Pinpoint the cell where the given text exists, returning its [x, y] midpoint coordinate. 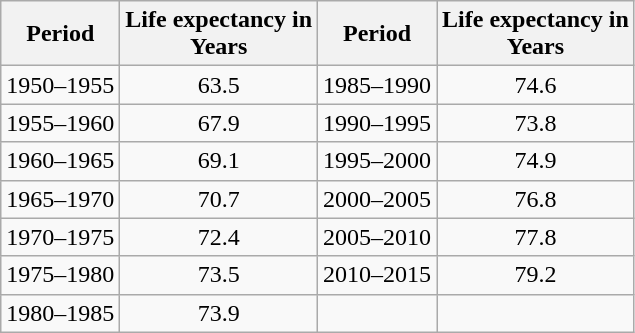
74.9 [536, 161]
73.9 [219, 313]
63.5 [219, 85]
74.6 [536, 85]
2000–2005 [378, 199]
1950–1955 [60, 85]
79.2 [536, 275]
1980–1985 [60, 313]
67.9 [219, 123]
2005–2010 [378, 237]
72.4 [219, 237]
76.8 [536, 199]
73.8 [536, 123]
1970–1975 [60, 237]
70.7 [219, 199]
1995–2000 [378, 161]
69.1 [219, 161]
1985–1990 [378, 85]
1965–1970 [60, 199]
2010–2015 [378, 275]
1990–1995 [378, 123]
1960–1965 [60, 161]
73.5 [219, 275]
77.8 [536, 237]
1975–1980 [60, 275]
1955–1960 [60, 123]
